Capture the cell that displays the provided text and extract its [x, y] central coordinate. 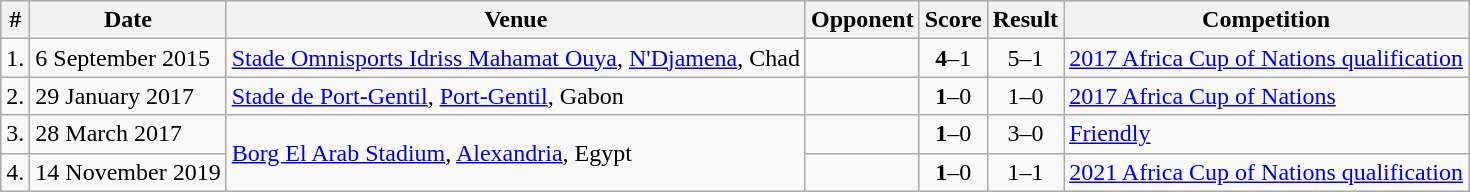
Opponent [862, 20]
Date [128, 20]
Venue [516, 20]
3–0 [1025, 134]
Friendly [1266, 134]
Stade Omnisports Idriss Mahamat Ouya, N'Djamena, Chad [516, 58]
29 January 2017 [128, 96]
Result [1025, 20]
# [16, 20]
2017 Africa Cup of Nations qualification [1266, 58]
Stade de Port-Gentil, Port-Gentil, Gabon [516, 96]
2021 Africa Cup of Nations qualification [1266, 172]
Competition [1266, 20]
4. [16, 172]
5–1 [1025, 58]
2. [16, 96]
Borg El Arab Stadium, Alexandria, Egypt [516, 153]
1. [16, 58]
3. [16, 134]
28 March 2017 [128, 134]
2017 Africa Cup of Nations [1266, 96]
14 November 2019 [128, 172]
6 September 2015 [128, 58]
1–1 [1025, 172]
Score [953, 20]
4–1 [953, 58]
